Determine the (X, Y) coordinate at the center of the cell enclosing the given text.  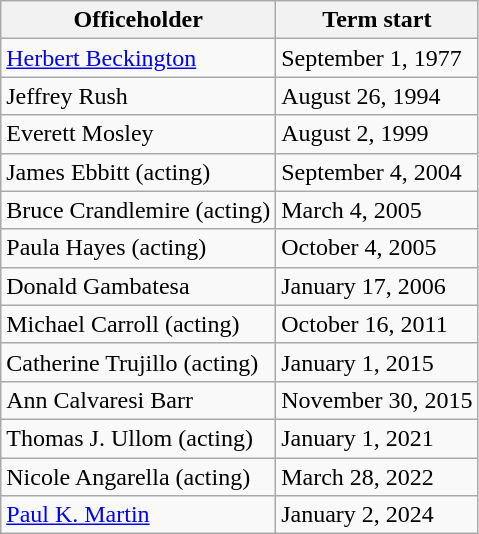
Herbert Beckington (138, 58)
January 17, 2006 (377, 286)
Nicole Angarella (acting) (138, 477)
September 1, 1977 (377, 58)
January 1, 2015 (377, 362)
Michael Carroll (acting) (138, 324)
January 1, 2021 (377, 438)
August 2, 1999 (377, 134)
Jeffrey Rush (138, 96)
Officeholder (138, 20)
Catherine Trujillo (acting) (138, 362)
Paula Hayes (acting) (138, 248)
Term start (377, 20)
September 4, 2004 (377, 172)
James Ebbitt (acting) (138, 172)
August 26, 1994 (377, 96)
Paul K. Martin (138, 515)
Everett Mosley (138, 134)
October 16, 2011 (377, 324)
October 4, 2005 (377, 248)
Thomas J. Ullom (acting) (138, 438)
Ann Calvaresi Barr (138, 400)
Donald Gambatesa (138, 286)
March 4, 2005 (377, 210)
Bruce Crandlemire (acting) (138, 210)
January 2, 2024 (377, 515)
November 30, 2015 (377, 400)
March 28, 2022 (377, 477)
